Locate the cell with the specified text and output its [x, y] center coordinate. 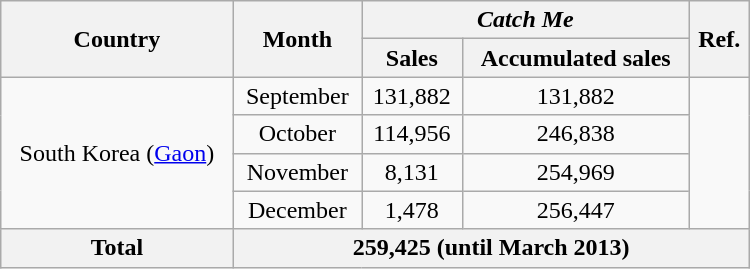
259,425 (until March 2013) [491, 248]
Accumulated sales [576, 58]
Country [117, 39]
December [297, 210]
Catch Me [526, 20]
October [297, 134]
Ref. [719, 39]
South Korea (Gaon) [117, 153]
114,956 [412, 134]
November [297, 172]
8,131 [412, 172]
256,447 [576, 210]
Total [117, 248]
September [297, 96]
Month [297, 39]
246,838 [576, 134]
1,478 [412, 210]
Sales [412, 58]
254,969 [576, 172]
